Return [x, y] of the center of cell containing provided text 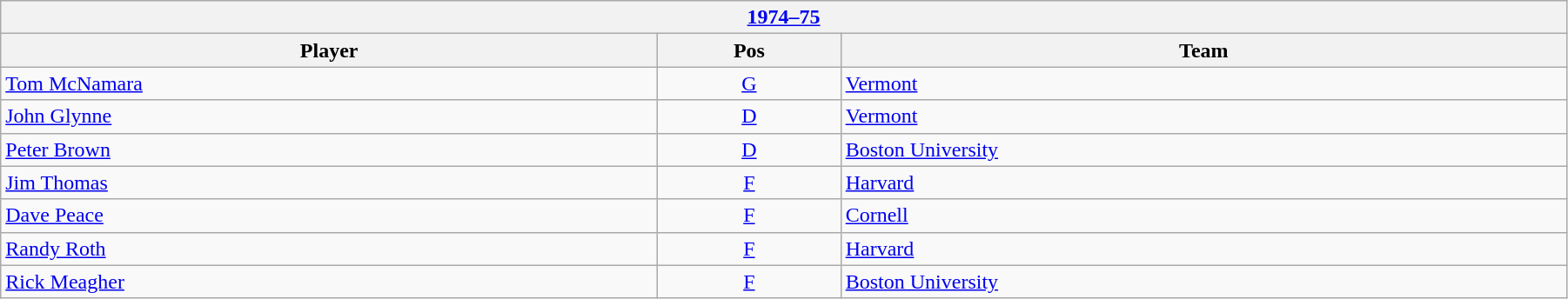
Jim Thomas [329, 183]
John Glynne [329, 116]
1974–75 [784, 17]
Randy Roth [329, 249]
Rick Meagher [329, 282]
Dave Peace [329, 216]
Cornell [1203, 216]
Pos [750, 50]
Peter Brown [329, 149]
G [750, 83]
Tom McNamara [329, 83]
Player [329, 50]
Team [1203, 50]
